For the text-containing cell, return its midpoint in (x, y) coordinate format. 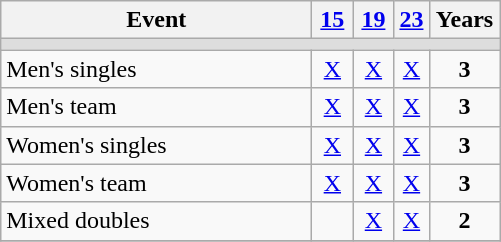
Women's singles (156, 145)
Women's team (156, 183)
19 (374, 20)
2 (464, 221)
Mixed doubles (156, 221)
Years (464, 20)
23 (412, 20)
15 (332, 20)
Men's team (156, 107)
Men's singles (156, 69)
Event (156, 20)
